Find where the given text appears and provide that cell's center as [x, y] coordinate. 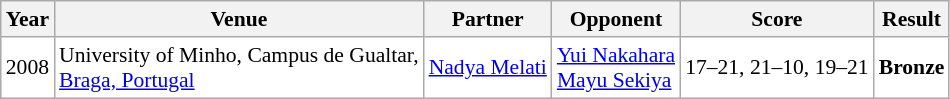
Result [912, 19]
Opponent [616, 19]
Partner [488, 19]
17–21, 21–10, 19–21 [777, 68]
Score [777, 19]
2008 [28, 68]
University of Minho, Campus de Gualtar,Braga, Portugal [239, 68]
Year [28, 19]
Bronze [912, 68]
Yui Nakahara Mayu Sekiya [616, 68]
Venue [239, 19]
Nadya Melati [488, 68]
